Identify which cell holds the provided text, then report its [x, y] central coordinate. 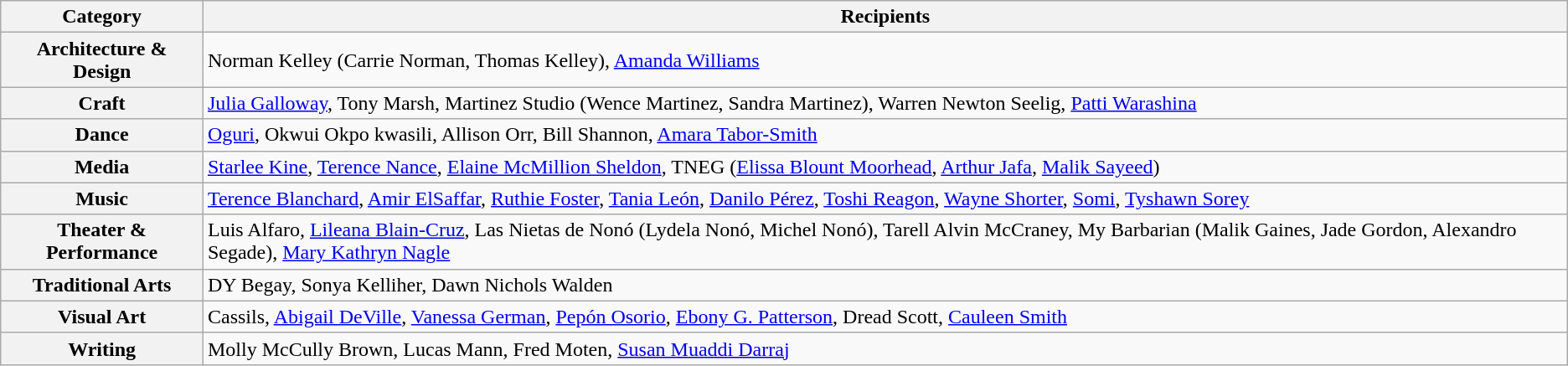
Architecture & Design [102, 60]
Visual Art [102, 317]
Craft [102, 103]
Molly McCully Brown, Lucas Mann, Fred Moten, Susan Muaddi Darraj [885, 348]
Writing [102, 348]
Julia Galloway, Tony Marsh, Martinez Studio (Wence Martinez, Sandra Martinez), Warren Newton Seelig, Patti Warashina [885, 103]
Category [102, 17]
Dance [102, 135]
Terence Blanchard, Amir ElSaffar, Ruthie Foster, Tania León, Danilo Pérez, Toshi Reagon, Wayne Shorter, Somi, Tyshawn Sorey [885, 198]
Cassils, Abigail DeVille, Vanessa German, Pepón Osorio, Ebony G. Patterson, Dread Scott, Cauleen Smith [885, 317]
Norman Kelley (Carrie Norman, Thomas Kelley), Amanda Williams [885, 60]
DY Begay, Sonya Kelliher, Dawn Nichols Walden [885, 285]
Music [102, 198]
Oguri, Okwui Okpo kwasili, Allison Orr, Bill Shannon, Amara Tabor-Smith [885, 135]
Media [102, 167]
Recipients [885, 17]
Traditional Arts [102, 285]
Theater & Performance [102, 241]
Starlee Kine, Terence Nance, Elaine McMillion Sheldon, TNEG (Elissa Blount Moorhead, Arthur Jafa, Malik Sayeed) [885, 167]
